Scan for the cell matching the given text and deliver its (x, y) coordinate at center. 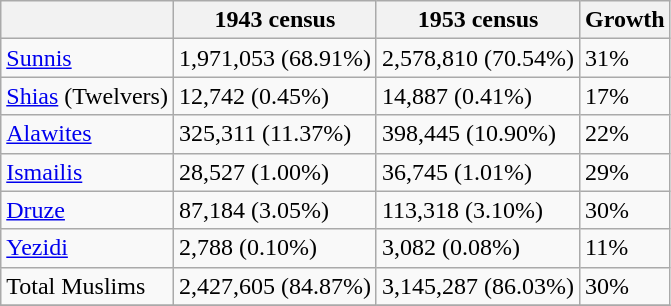
36,745 (1.01%) (478, 172)
398,445 (10.90%) (478, 134)
2,427,605 (84.87%) (274, 286)
3,082 (0.08%) (478, 248)
31% (626, 58)
Yezidi (88, 248)
2,578,810 (70.54%) (478, 58)
325,311 (11.37%) (274, 134)
14,887 (0.41%) (478, 96)
Druze (88, 210)
17% (626, 96)
1,971,053 (68.91%) (274, 58)
113,318 (3.10%) (478, 210)
28,527 (1.00%) (274, 172)
87,184 (3.05%) (274, 210)
2,788 (0.10%) (274, 248)
Alawites (88, 134)
Sunnis (88, 58)
1943 census (274, 20)
Shias (Twelvers) (88, 96)
Ismailis (88, 172)
12,742 (0.45%) (274, 96)
Total Muslims (88, 286)
3,145,287 (86.03%) (478, 286)
11% (626, 248)
29% (626, 172)
22% (626, 134)
Growth (626, 20)
1953 census (478, 20)
